Return the (x, y) coordinate for the center point of the cell that contains the specified text.  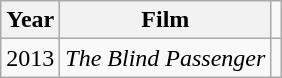
Film (166, 20)
2013 (30, 58)
The Blind Passenger (166, 58)
Year (30, 20)
